For the text-containing cell, return its midpoint in [X, Y] coordinate format. 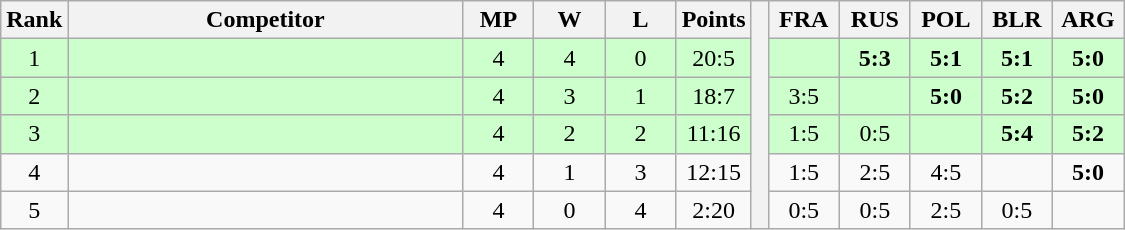
ARG [1088, 20]
18:7 [714, 96]
BLR [1016, 20]
W [570, 20]
4:5 [946, 172]
20:5 [714, 58]
RUS [874, 20]
3:5 [804, 96]
5:3 [874, 58]
Rank [34, 20]
POL [946, 20]
L [640, 20]
11:16 [714, 134]
FRA [804, 20]
5:4 [1016, 134]
12:15 [714, 172]
5 [34, 210]
2:20 [714, 210]
Competitor [266, 20]
Points [714, 20]
MP [498, 20]
